Locate the cell with the specified text and output its (x, y) center coordinate. 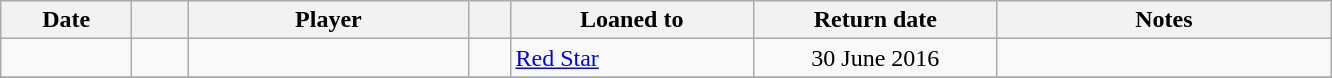
Loaned to (632, 20)
Date (66, 20)
Player (328, 20)
Return date (876, 20)
Red Star (632, 58)
Notes (1164, 20)
30 June 2016 (876, 58)
